For the text-containing cell, return its midpoint in [X, Y] coordinate format. 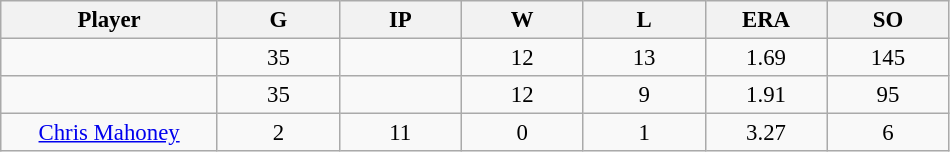
ERA [766, 20]
G [278, 20]
Chris Mahoney [110, 133]
11 [400, 133]
Player [110, 20]
W [522, 20]
6 [888, 133]
1.91 [766, 95]
3.27 [766, 133]
0 [522, 133]
2 [278, 133]
95 [888, 95]
145 [888, 58]
1.69 [766, 58]
13 [644, 58]
IP [400, 20]
L [644, 20]
1 [644, 133]
SO [888, 20]
9 [644, 95]
